Find where the given text appears and provide that cell's center as [X, Y] coordinate. 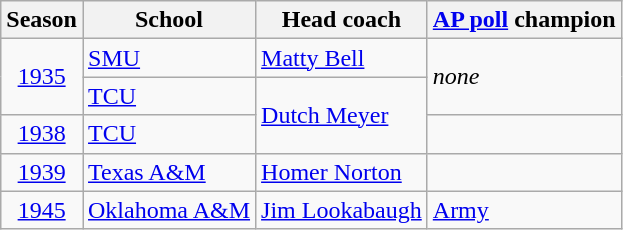
1938 [42, 134]
Homer Norton [342, 172]
Oklahoma A&M [168, 210]
School [168, 20]
1935 [42, 77]
AP poll champion [524, 20]
Matty Bell [342, 58]
1939 [42, 172]
Jim Lookabaugh [342, 210]
SMU [168, 58]
Head coach [342, 20]
Army [524, 210]
Dutch Meyer [342, 115]
Season [42, 20]
none [524, 77]
1945 [42, 210]
Texas A&M [168, 172]
